Identify which cell holds the provided text, then report its [x, y] central coordinate. 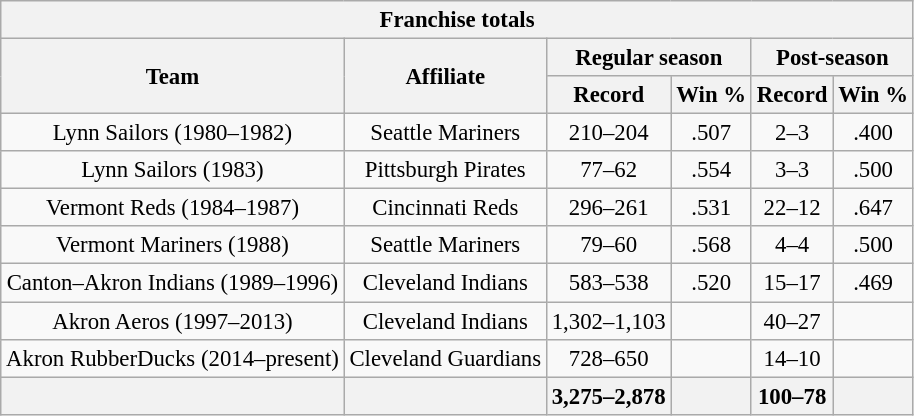
210–204 [608, 133]
22–12 [792, 208]
1,302–1,103 [608, 321]
.568 [711, 245]
3–3 [792, 170]
.507 [711, 133]
Akron RubberDucks (2014–present) [172, 358]
Franchise totals [458, 20]
.531 [711, 208]
.554 [711, 170]
2–3 [792, 133]
.469 [873, 283]
15–17 [792, 283]
Akron Aeros (1997–2013) [172, 321]
Cincinnati Reds [445, 208]
3,275–2,878 [608, 396]
Affiliate [445, 76]
Post-season [832, 58]
79–60 [608, 245]
Lynn Sailors (1980–1982) [172, 133]
100–78 [792, 396]
Pittsburgh Pirates [445, 170]
4–4 [792, 245]
Cleveland Guardians [445, 358]
728–650 [608, 358]
583–538 [608, 283]
40–27 [792, 321]
296–261 [608, 208]
Vermont Reds (1984–1987) [172, 208]
.520 [711, 283]
Lynn Sailors (1983) [172, 170]
.647 [873, 208]
.400 [873, 133]
Canton–Akron Indians (1989–1996) [172, 283]
Vermont Mariners (1988) [172, 245]
Regular season [648, 58]
77–62 [608, 170]
Team [172, 76]
14–10 [792, 358]
